Locate the cell with the specified text and output its (x, y) center coordinate. 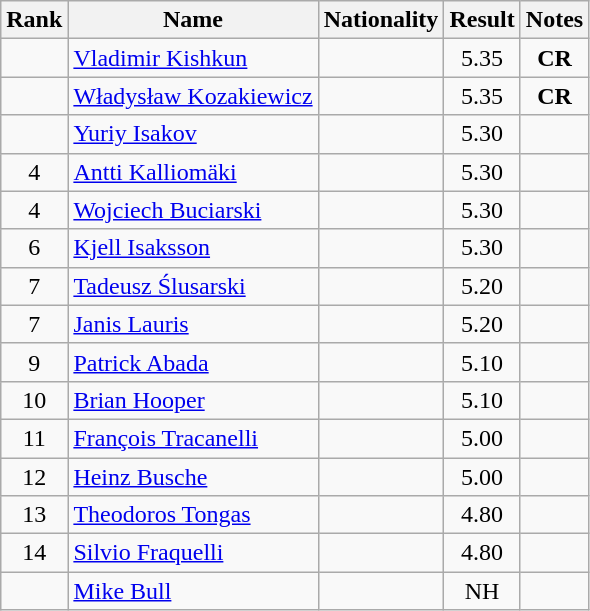
Heinz Busche (193, 477)
10 (34, 400)
11 (34, 438)
François Tracanelli (193, 438)
Vladimir Kishkun (193, 58)
Name (193, 20)
Kjell Isaksson (193, 248)
Mike Bull (193, 591)
Władysław Kozakiewicz (193, 96)
Tadeusz Ślusarski (193, 286)
14 (34, 553)
Antti Kalliomäki (193, 172)
Rank (34, 20)
Result (482, 20)
Janis Lauris (193, 324)
9 (34, 362)
13 (34, 515)
12 (34, 477)
Patrick Abada (193, 362)
Brian Hooper (193, 400)
Theodoros Tongas (193, 515)
Notes (554, 20)
Yuriy Isakov (193, 134)
Silvio Fraquelli (193, 553)
Nationality (381, 20)
NH (482, 591)
Wojciech Buciarski (193, 210)
6 (34, 248)
